Return the (X, Y) coordinate for the center point of the cell that contains the specified text.  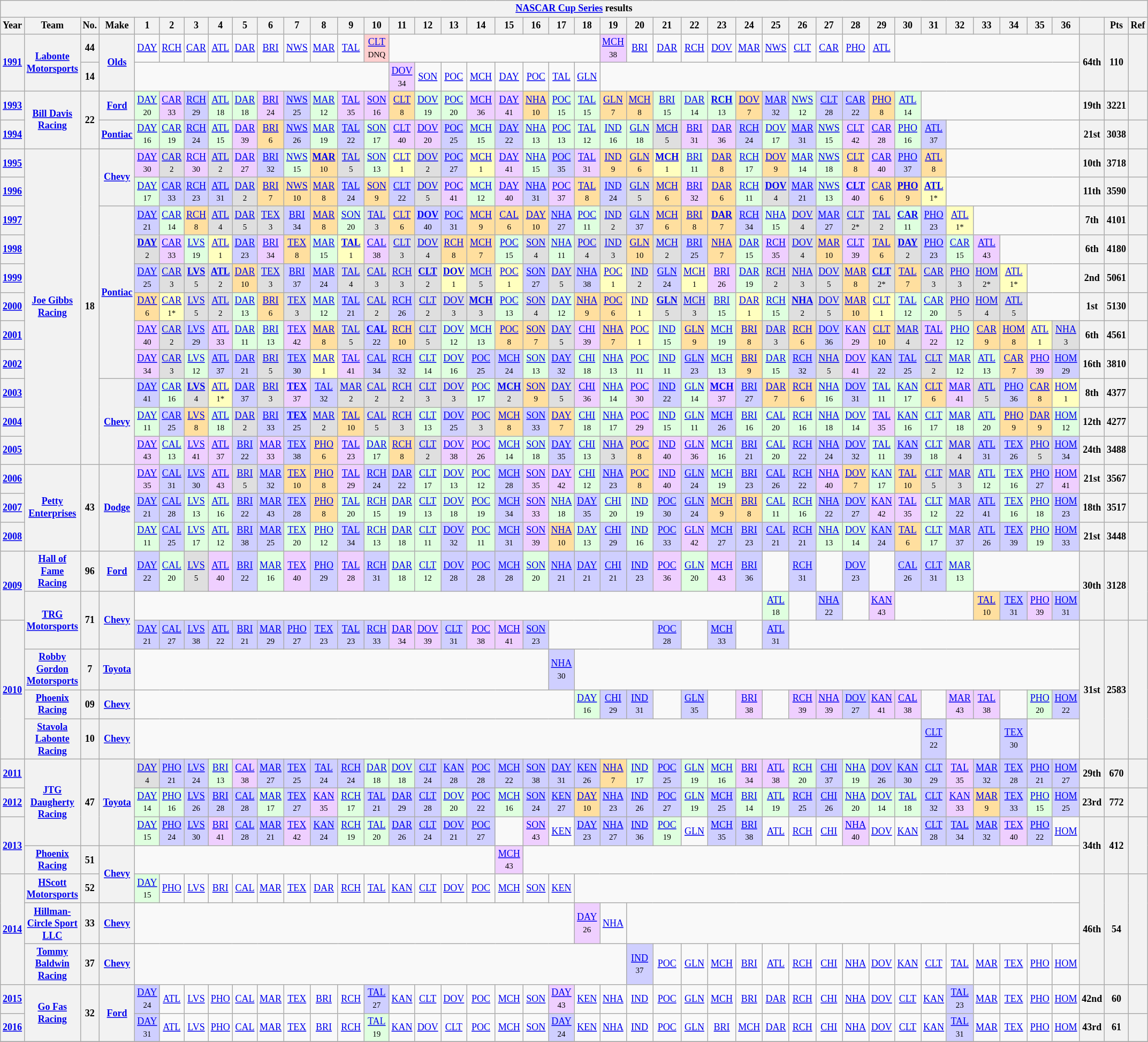
TEX31 (1014, 606)
ATL4 (221, 220)
1993 (13, 105)
DAR11 (245, 336)
Tommy Baldwin Racing (52, 964)
30th (1092, 585)
KAN22 (881, 364)
DOV9 (776, 163)
2583 (1116, 690)
LVS38 (196, 635)
36 (1066, 26)
NHA9 (587, 307)
PHO20 (1039, 704)
RCH25 (802, 802)
NWS18 (829, 163)
11th (1092, 192)
CAR25 (172, 422)
LVS24 (196, 774)
SON43 (536, 831)
DOV38 (454, 450)
DAY26 (587, 923)
8 (324, 26)
ATL14 (908, 105)
Dodge (117, 507)
GLN37 (640, 220)
MCH41 (510, 635)
43rd (1092, 1028)
13 (454, 26)
GLN18 (640, 134)
SON16 (377, 105)
1998 (13, 249)
CAL31 (172, 479)
37 (90, 964)
LVS29 (196, 336)
34th (1092, 846)
TAL28 (351, 571)
TEX38 (296, 450)
18th (1092, 508)
MCH26 (721, 422)
15 (510, 26)
DOV31 (856, 393)
Bill Davis Racing (52, 120)
5061 (1116, 278)
DAR9 (1039, 422)
NHA14 (613, 393)
CAL21 (776, 537)
TEX26 (1014, 450)
IND23 (640, 571)
HOM33 (1066, 537)
DAR21 (245, 364)
BRI27 (749, 393)
MAR24 (324, 278)
MAR1 (324, 364)
Make (117, 26)
DAR10 (245, 278)
670 (1116, 774)
POC3 (481, 422)
2014 (13, 929)
772 (1116, 802)
BRI36 (749, 571)
BRI26 (721, 278)
DOV40 (428, 220)
TEX20 (296, 537)
12 (428, 26)
POC4 (587, 249)
DAY12 (561, 307)
GLN11 (695, 422)
PHO19 (1039, 537)
SON17 (377, 134)
2015 (13, 999)
DAY23 (587, 831)
DAR34 (402, 635)
TEX8 (296, 249)
110 (1116, 62)
ATL26 (987, 537)
KAN41 (881, 704)
CAR8 (1039, 393)
DAR39 (245, 134)
PHO22 (1039, 831)
27 (829, 26)
LVS8 (196, 422)
RCH11 (749, 192)
43 (90, 507)
2007 (13, 508)
MAR25 (271, 537)
3517 (1116, 508)
TAL19 (377, 1028)
DAR1 (749, 307)
Stavola Labonte Racing (52, 739)
RCH10 (402, 336)
TEX37 (296, 393)
25 (776, 26)
SON39 (536, 537)
21 (667, 26)
MAR13 (960, 571)
GLN23 (695, 364)
MCH31 (510, 537)
MCH37 (721, 393)
17 (561, 26)
POC36 (667, 571)
3038 (1116, 134)
CLTDNQ (377, 48)
1st (1092, 307)
2008 (13, 537)
Joe Gibbs Racing (52, 307)
1994 (13, 134)
3221 (1116, 105)
NWS10 (296, 192)
BRI7 (271, 192)
DAY17 (147, 192)
CAL6 (510, 220)
DAY14 (147, 802)
Hillman-Circle Sport LLC (52, 923)
MCH22 (510, 774)
HOM41 (1066, 479)
NWS12 (802, 105)
MAR41 (960, 393)
Labonte Motorsports (52, 62)
RCH19 (351, 831)
TAL2 (881, 220)
SON35 (536, 479)
DAR5 (245, 220)
SON27 (536, 278)
KEN26 (587, 774)
TEX39 (1014, 537)
HOM29 (1066, 364)
MAR29 (271, 635)
POC35 (561, 163)
DOV26 (881, 774)
TEX27 (296, 802)
LVS13 (196, 508)
POC38 (481, 635)
NWS25 (296, 105)
2003 (13, 393)
LVS17 (196, 537)
BRI25 (695, 249)
NWS13 (829, 192)
BRI14 (749, 802)
SON23 (536, 635)
CAL34 (377, 364)
HOM8 (1014, 336)
PHO15 (1039, 802)
ATL8 (934, 163)
MAR9 (987, 802)
KAN16 (908, 422)
IND37 (640, 964)
TAL8 (587, 192)
GLN7 (613, 105)
BRI33 (271, 422)
3448 (1116, 537)
BRI3 (271, 393)
DAR29 (402, 802)
3810 (1116, 364)
JTG Daugherty Racing (52, 803)
MCH14 (510, 450)
TAL3 (377, 220)
MAR14 (802, 163)
HOM31 (1066, 606)
8th (1092, 393)
GLN42 (695, 537)
GLN6 (640, 163)
MAR22 (960, 508)
NHA31 (536, 192)
NHA16 (829, 393)
ATL15 (221, 134)
BRI31 (695, 134)
Go Fas Racing (52, 1013)
DOV13 (454, 479)
23rd (1092, 802)
CAR16 (172, 393)
2009 (13, 585)
TAL32 (324, 393)
5 (245, 26)
54 (1116, 929)
9 (351, 26)
23 (721, 26)
CAL27 (172, 635)
DAY20 (147, 105)
35 (1039, 26)
CLT14 (428, 364)
POC22 (481, 802)
DOV25 (454, 422)
1997 (13, 220)
IND3 (613, 249)
2002 (13, 364)
ATL22 (221, 635)
IND9 (613, 163)
TAL4 (351, 278)
TEX23 (324, 635)
HOM22 (1066, 704)
SON24 (536, 802)
MCH36 (481, 105)
CAL25 (172, 537)
HOM23 (1066, 508)
CAR19 (172, 134)
IND22 (667, 393)
POC37 (561, 192)
NHA39 (829, 704)
CAL22 (377, 336)
3128 (1116, 585)
52 (90, 888)
KAN42 (881, 508)
CHI39 (587, 336)
DOV12 (454, 336)
3590 (1116, 192)
POC12 (481, 479)
DOV19 (428, 105)
ATL38 (776, 774)
MAR33 (271, 450)
3488 (1116, 450)
CAR11 (908, 220)
DAY32 (561, 364)
IND36 (640, 831)
CHI36 (587, 393)
MCH7 (481, 249)
DAY25 (147, 278)
NWS26 (296, 134)
412 (1116, 846)
No. (90, 26)
2001 (13, 336)
CHI37 (829, 774)
DAR13 (245, 307)
HOM2* (987, 278)
ATL20 (987, 422)
09 (90, 704)
Petty Enterprises (52, 507)
2005 (13, 450)
CHI12 (587, 479)
Pts (1116, 26)
PHO24 (172, 831)
MCH12 (481, 192)
Robby Gordon Motorsports (52, 670)
IND11 (667, 364)
POC20 (454, 105)
KAN29 (856, 336)
CAR40 (881, 163)
1 (147, 26)
DOV36 (829, 336)
DAR26 (402, 831)
20 (640, 26)
71 (90, 620)
MCH27 (721, 537)
IND31 (640, 704)
4101 (1116, 220)
DOV28 (454, 571)
1999 (13, 278)
2nd (1092, 278)
IND26 (640, 802)
16th (1092, 364)
Ref (1138, 26)
CAR14 (172, 220)
Hall of Fame Racing (52, 571)
IND17 (640, 774)
IND19 (640, 508)
KAN30 (908, 774)
TRG Motorsports (52, 620)
RCH33 (377, 635)
HScott Motorsports (52, 888)
Olds (117, 62)
KAN28 (454, 774)
MCH34 (510, 508)
ATL19 (776, 802)
DAR27 (245, 163)
POC17 (481, 393)
HOM4 (987, 307)
CAR6 (881, 192)
LVS4 (196, 393)
1995 (13, 163)
DOV16 (454, 364)
RCH23 (196, 192)
CHI21 (613, 571)
TAL41 (351, 364)
MAR31 (802, 134)
DOV2 (428, 163)
MCH35 (721, 831)
CAR7 (1014, 364)
PHO6 (324, 450)
CAR20 (934, 307)
42nd (1092, 999)
DAY13 (587, 537)
DOV39 (428, 635)
24 (749, 26)
DOV23 (856, 571)
IND24 (613, 192)
DOV1 (454, 278)
RCH20 (802, 774)
CLT18 (934, 450)
ATL16 (221, 508)
DAY7 (561, 422)
RCH39 (802, 704)
DAR17 (377, 450)
MAR3 (960, 479)
ATL41 (987, 508)
RCH30 (196, 163)
DAR37 (245, 393)
ATL33 (221, 336)
CLT32 (934, 802)
19 (613, 26)
3718 (1116, 163)
TEX33 (1014, 802)
RCH35 (776, 249)
KAN35 (324, 802)
KEN27 (561, 802)
BRI24 (271, 105)
BRI11 (695, 163)
CLT10 (881, 336)
28 (856, 26)
RCH29 (196, 105)
POC6 (613, 307)
HOM34 (1066, 450)
LVS19 (196, 249)
SON38 (536, 774)
Team (52, 26)
2006 (13, 479)
CHI26 (829, 802)
NHA19 (856, 774)
NHA38 (587, 278)
KAN43 (881, 606)
ATL40 (221, 571)
DAY4 (147, 774)
31st (1092, 690)
CLT11 (428, 537)
CAL11 (776, 508)
NHA24 (829, 450)
BRI9 (749, 364)
CAL3 (377, 278)
26 (802, 26)
BRI41 (221, 831)
CAR1* (172, 307)
CLT39 (856, 249)
DOV41 (856, 364)
3567 (1116, 479)
1996 (13, 192)
DAR23 (245, 249)
MCH24 (510, 364)
NHA30 (561, 670)
TAL7 (908, 278)
NHA5 (829, 364)
GLN36 (695, 450)
2016 (13, 1028)
19th (1092, 105)
BRI16 (749, 422)
51 (90, 860)
96 (90, 571)
MAR18 (960, 422)
POC26 (481, 450)
2 (172, 26)
4561 (1116, 336)
CAR22 (856, 105)
TAL18 (908, 802)
CAR15 (960, 249)
CAL13 (172, 450)
GLN10 (640, 249)
RCH34 (749, 220)
MAR17 (271, 802)
LVS12 (196, 364)
NHA20 (856, 802)
64th (1092, 62)
DAY34 (147, 364)
GLN9 (695, 336)
DOV34 (402, 77)
TAL29 (351, 479)
NHA17 (613, 422)
DAR8 (721, 163)
BRI37 (296, 278)
Year (13, 26)
PHO36 (1014, 393)
44 (90, 48)
SON7 (536, 336)
DAR36 (721, 134)
PHO37 (908, 163)
CHI20 (613, 508)
PHO18 (1039, 508)
2011 (13, 774)
4377 (1116, 393)
MAR15 (324, 249)
IND1 (640, 307)
2010 (13, 690)
29th (1092, 774)
CLT42 (856, 134)
DAR14 (695, 105)
DAR22 (402, 479)
SON18 (536, 450)
MCH38 (613, 48)
TAL38 (987, 704)
1991 (13, 62)
7th (1092, 220)
34 (1014, 26)
DAY6 (147, 307)
GLN14 (695, 393)
POC31 (454, 220)
2013 (13, 846)
HOM27 (1066, 774)
6 (271, 26)
PHO3 (960, 278)
4 (221, 26)
BRI28 (221, 802)
HOM25 (1066, 802)
CAR28 (881, 134)
POC33 (667, 537)
MCH25 (721, 802)
TAL25 (908, 364)
GLN35 (695, 704)
47 (90, 803)
RCH21 (802, 537)
46th (1092, 929)
GLN20 (695, 571)
2000 (13, 307)
4277 (1116, 422)
NHA11 (561, 249)
TAL27 (377, 999)
NHA21 (561, 571)
5130 (1116, 307)
POC41 (454, 192)
4180 (1116, 249)
2012 (13, 802)
DAR6 (721, 192)
24th (1092, 450)
KAN39 (908, 450)
LVS41 (196, 450)
30 (908, 26)
POC29 (640, 422)
HOM12 (1066, 422)
29 (881, 26)
CHI13 (587, 450)
TEX10 (296, 479)
3 (196, 26)
DOV17 (776, 134)
60 (1116, 999)
PHO29 (324, 571)
CAR9 (987, 336)
2004 (13, 422)
10th (1092, 163)
KAN33 (960, 802)
MCH33 (721, 635)
DAR3 (776, 336)
TAL15 (587, 105)
CAL5 (377, 422)
DAY42 (561, 479)
MAR37 (960, 537)
CLT29 (934, 774)
31 (934, 26)
HOM1 (1066, 393)
61 (1116, 1028)
TAL1 (351, 249)
ATL13 (987, 364)
MAR16 (271, 571)
MAR19 (324, 134)
12th (1092, 422)
RCH26 (402, 307)
MCH15 (481, 134)
NASCAR Cup Series results (574, 9)
LVS26 (196, 802)
DOV21 (454, 831)
DAY30 (147, 163)
11 (402, 26)
NHA2 (802, 307)
16 (536, 26)
